Capture the cell that displays the provided text and extract its (X, Y) central coordinate. 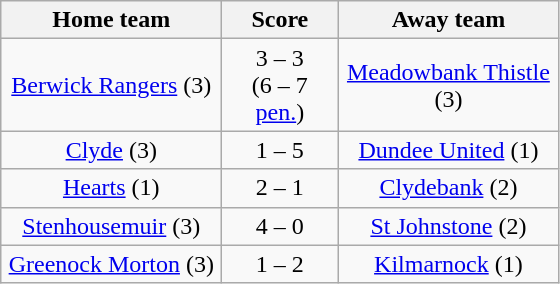
Home team (112, 20)
Kilmarnock (1) (448, 264)
2 – 1 (280, 188)
Hearts (1) (112, 188)
Meadowbank Thistle (3) (448, 85)
Stenhousemuir (3) (112, 226)
Berwick Rangers (3) (112, 85)
1 – 5 (280, 150)
3 – 3 (6 – 7 pen.) (280, 85)
Greenock Morton (3) (112, 264)
4 – 0 (280, 226)
Away team (448, 20)
Dundee United (1) (448, 150)
Clyde (3) (112, 150)
Score (280, 20)
St Johnstone (2) (448, 226)
Clydebank (2) (448, 188)
1 – 2 (280, 264)
